For the text-containing cell, return its midpoint in [x, y] coordinate format. 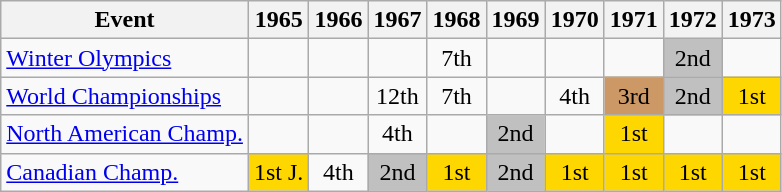
1968 [456, 20]
3rd [634, 96]
1969 [516, 20]
1972 [692, 20]
1965 [278, 20]
1973 [752, 20]
Event [125, 20]
Canadian Champ. [125, 172]
North American Champ. [125, 134]
1966 [338, 20]
Winter Olympics [125, 58]
12th [398, 96]
1967 [398, 20]
World Championships [125, 96]
1971 [634, 20]
1970 [574, 20]
1st J. [278, 172]
